Scan for the cell matching the given text and deliver its [X, Y] coordinate at center. 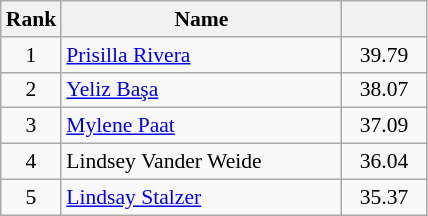
Yeliz Başa [201, 90]
37.09 [384, 126]
Lindsey Vander Weide [201, 162]
35.37 [384, 197]
39.79 [384, 55]
Rank [32, 19]
4 [32, 162]
36.04 [384, 162]
Prisilla Rivera [201, 55]
2 [32, 90]
Name [201, 19]
5 [32, 197]
Lindsay Stalzer [201, 197]
3 [32, 126]
1 [32, 55]
38.07 [384, 90]
Mylene Paat [201, 126]
